Determine the [X, Y] coordinate at the center of the cell enclosing the given text.  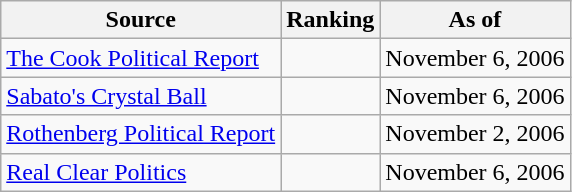
Sabato's Crystal Ball [141, 96]
As of [475, 20]
November 2, 2006 [475, 134]
The Cook Political Report [141, 58]
Real Clear Politics [141, 172]
Ranking [330, 20]
Source [141, 20]
Rothenberg Political Report [141, 134]
